Capture the cell that displays the provided text and extract its [X, Y] central coordinate. 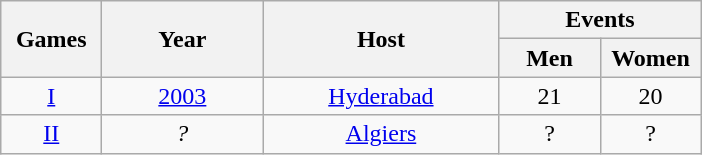
Men [550, 58]
II [52, 134]
Year [182, 39]
Events [600, 20]
21 [550, 96]
2003 [182, 96]
20 [650, 96]
Games [52, 39]
Algiers [381, 134]
I [52, 96]
Host [381, 39]
Women [650, 58]
Hyderabad [381, 96]
